Return (x, y) of the center of cell containing provided text 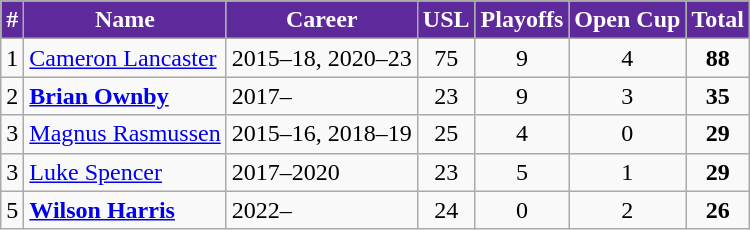
Playoffs (522, 20)
26 (718, 210)
Brian Ownby (125, 96)
Wilson Harris (125, 210)
2017– (322, 96)
75 (446, 58)
Cameron Lancaster (125, 58)
25 (446, 134)
24 (446, 210)
2022– (322, 210)
Luke Spencer (125, 172)
# (12, 20)
Open Cup (628, 20)
Magnus Rasmussen (125, 134)
35 (718, 96)
Name (125, 20)
2017–2020 (322, 172)
Total (718, 20)
2015–18, 2020–23 (322, 58)
88 (718, 58)
Career (322, 20)
2015–16, 2018–19 (322, 134)
USL (446, 20)
